Extract the [x, y] coordinate from the center of the cell holding the provided text.  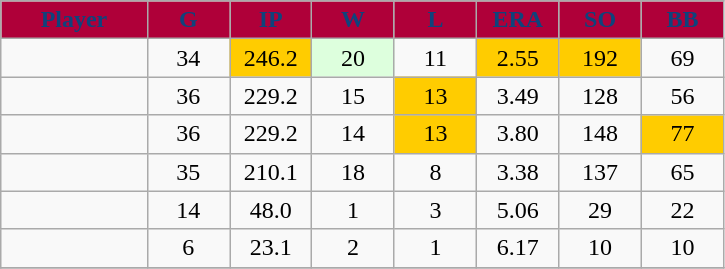
5.06 [518, 210]
SO [600, 20]
65 [682, 172]
23.1 [271, 248]
2 [353, 248]
210.1 [271, 172]
69 [682, 58]
G [188, 20]
246.2 [271, 58]
8 [435, 172]
29 [600, 210]
35 [188, 172]
137 [600, 172]
W [353, 20]
Player [74, 20]
22 [682, 210]
192 [600, 58]
3.49 [518, 96]
2.55 [518, 58]
148 [600, 134]
77 [682, 134]
3.80 [518, 134]
56 [682, 96]
128 [600, 96]
20 [353, 58]
6.17 [518, 248]
ERA [518, 20]
6 [188, 248]
3 [435, 210]
18 [353, 172]
34 [188, 58]
BB [682, 20]
48.0 [271, 210]
3.38 [518, 172]
L [435, 20]
11 [435, 58]
IP [271, 20]
15 [353, 96]
